Pinpoint the cell where the given text exists, returning its (x, y) midpoint coordinate. 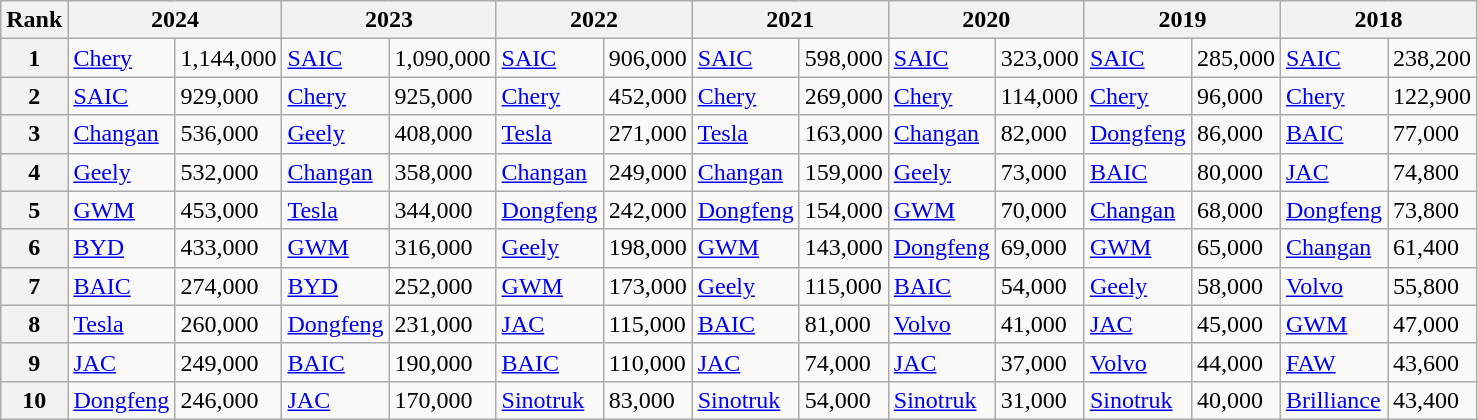
198,000 (648, 248)
9 (34, 362)
Rank (34, 20)
70,000 (1040, 210)
358,000 (442, 172)
6 (34, 248)
2 (34, 96)
246,000 (228, 400)
80,000 (1236, 172)
44,000 (1236, 362)
190,000 (442, 362)
143,000 (844, 248)
69,000 (1040, 248)
114,000 (1040, 96)
77,000 (1432, 134)
344,000 (442, 210)
82,000 (1040, 134)
7 (34, 286)
110,000 (648, 362)
2020 (986, 20)
408,000 (442, 134)
86,000 (1236, 134)
2018 (1378, 20)
4 (34, 172)
1,144,000 (228, 58)
2021 (790, 20)
1 (34, 58)
173,000 (648, 286)
55,800 (1432, 286)
8 (34, 324)
260,000 (228, 324)
231,000 (442, 324)
269,000 (844, 96)
536,000 (228, 134)
929,000 (228, 96)
2024 (175, 20)
122,900 (1432, 96)
43,600 (1432, 362)
2023 (389, 20)
532,000 (228, 172)
40,000 (1236, 400)
43,400 (1432, 400)
74,800 (1432, 172)
2019 (1182, 20)
73,800 (1432, 210)
285,000 (1236, 58)
Brilliance (1334, 400)
274,000 (228, 286)
83,000 (648, 400)
47,000 (1432, 324)
5 (34, 210)
74,000 (844, 362)
925,000 (442, 96)
41,000 (1040, 324)
65,000 (1236, 248)
163,000 (844, 134)
906,000 (648, 58)
81,000 (844, 324)
10 (34, 400)
154,000 (844, 210)
68,000 (1236, 210)
242,000 (648, 210)
3 (34, 134)
238,200 (1432, 58)
252,000 (442, 286)
271,000 (648, 134)
37,000 (1040, 362)
453,000 (228, 210)
45,000 (1236, 324)
323,000 (1040, 58)
170,000 (442, 400)
598,000 (844, 58)
31,000 (1040, 400)
452,000 (648, 96)
316,000 (442, 248)
1,090,000 (442, 58)
FAW (1334, 362)
58,000 (1236, 286)
433,000 (228, 248)
61,400 (1432, 248)
96,000 (1236, 96)
159,000 (844, 172)
2022 (594, 20)
73,000 (1040, 172)
